Detect which cell encompasses the target text, then output its [X, Y] center coordinate. 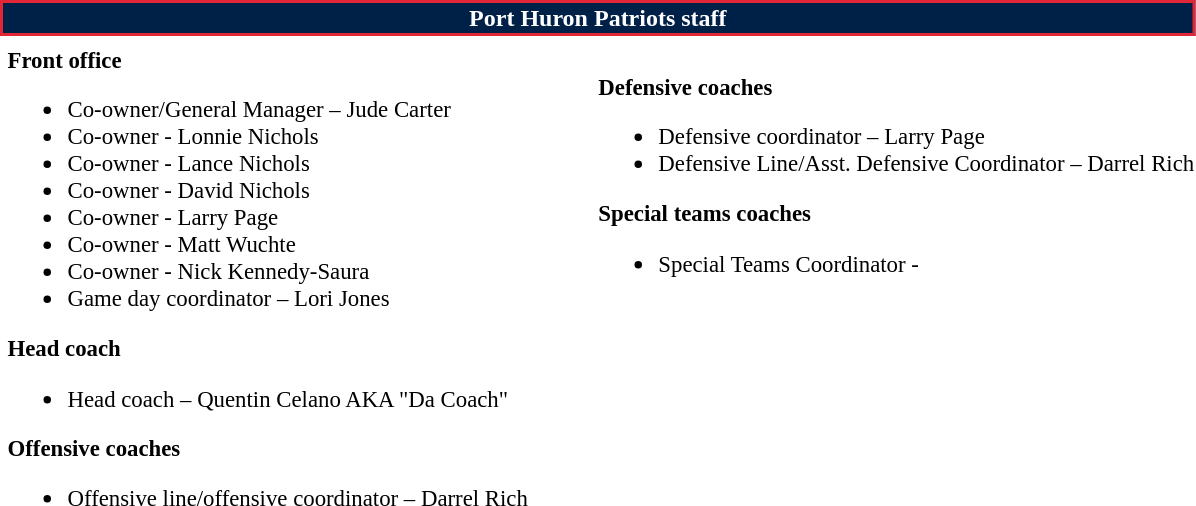
Port Huron Patriots staff [598, 18]
